Determine the (X, Y) coordinate at the center of the cell enclosing the given text.  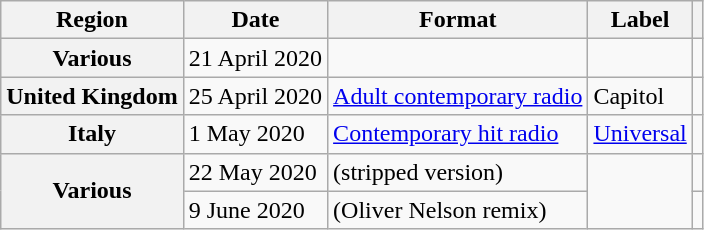
Date (255, 20)
Contemporary hit radio (458, 134)
Universal (640, 134)
25 April 2020 (255, 96)
22 May 2020 (255, 172)
Italy (92, 134)
9 June 2020 (255, 210)
(Oliver Nelson remix) (458, 210)
Adult contemporary radio (458, 96)
Label (640, 20)
Capitol (640, 96)
United Kingdom (92, 96)
Format (458, 20)
1 May 2020 (255, 134)
(stripped version) (458, 172)
21 April 2020 (255, 58)
Region (92, 20)
